Extract the (X, Y) coordinate from the center of the cell holding the provided text.  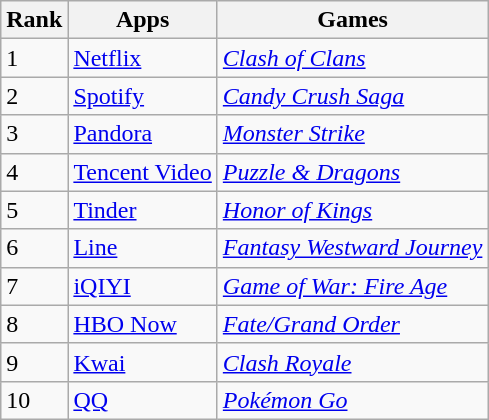
Rank (34, 20)
6 (34, 248)
Clash Royale (352, 362)
Monster Strike (352, 134)
8 (34, 324)
9 (34, 362)
Tencent Video (142, 172)
10 (34, 400)
Honor of Kings (352, 210)
Candy Crush Saga (352, 96)
1 (34, 58)
Fate/Grand Order (352, 324)
Apps (142, 20)
Puzzle & Dragons (352, 172)
Netflix (142, 58)
Pokémon Go (352, 400)
Clash of Clans (352, 58)
7 (34, 286)
2 (34, 96)
Spotify (142, 96)
QQ (142, 400)
Games (352, 20)
Tinder (142, 210)
Fantasy Westward Journey (352, 248)
HBO Now (142, 324)
5 (34, 210)
iQIYI (142, 286)
Pandora (142, 134)
Kwai (142, 362)
4 (34, 172)
Game of War: Fire Age (352, 286)
Line (142, 248)
3 (34, 134)
